Return (X, Y) of the center of cell containing provided text 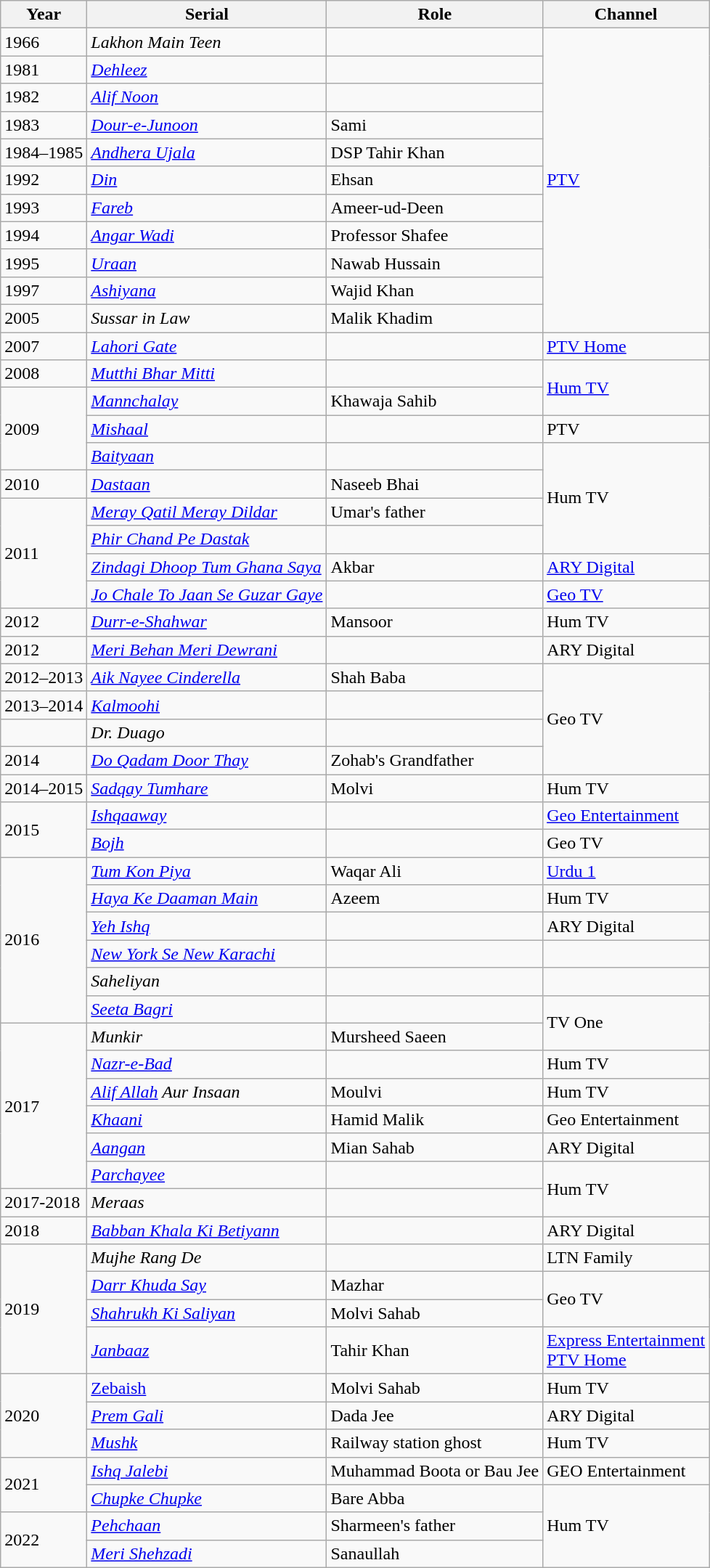
Nazr-e-Bad (207, 1064)
2011 (44, 553)
Mian Sahab (435, 1147)
Babban Khala Ki Betiyann (207, 1230)
PTV Home (626, 346)
Molvi (435, 788)
Mutthi Bhar Mitti (207, 374)
Dada Jee (435, 1416)
Professor Shafee (435, 235)
2022 (44, 1540)
2018 (44, 1230)
Zindagi Dhoop Tum Ghana Saya (207, 567)
Haya Ke Daaman Main (207, 899)
Dr. Duago (207, 732)
Mishaal (207, 429)
Aik Nayee Cinderella (207, 677)
Meraas (207, 1202)
Railway station ghost (435, 1443)
Urdu 1 (626, 871)
Wajid Khan (435, 290)
2021 (44, 1485)
2014 (44, 760)
Ishq Jalebi (207, 1471)
Do Qadam Door Thay (207, 760)
2005 (44, 318)
Sussar in Law (207, 318)
Naseeb Bhai (435, 484)
Serial (207, 15)
Ashiyana (207, 290)
DSP Tahir Khan (435, 152)
Umar's father (435, 512)
Khawaja Sahib (435, 401)
1993 (44, 208)
Mannchalay (207, 401)
Meri Shehzadi (207, 1553)
Tahir Khan (435, 1350)
Sharmeen's father (435, 1526)
Zohab's Grandfather (435, 760)
Lahori Gate (207, 346)
Prem Gali (207, 1416)
Year (44, 15)
1984–1985 (44, 152)
Zebaish (207, 1388)
1981 (44, 70)
Pehchaan (207, 1526)
Durr-e-Shahwar (207, 622)
Alif Allah Aur Insaan (207, 1092)
2012–2013 (44, 677)
1992 (44, 180)
TV One (626, 1023)
Yeh Ishq (207, 926)
Phir Chand Pe Dastak (207, 539)
Aangan (207, 1147)
Muhammad Boota or Bau Jee (435, 1471)
2020 (44, 1416)
Nawab Hussain (435, 263)
Uraan (207, 263)
Akbar (435, 567)
Alif Noon (207, 97)
GEO Entertainment (626, 1471)
Dastaan (207, 484)
Mushk (207, 1443)
Shahrukh Ki Saliyan (207, 1313)
1982 (44, 97)
Meri Behan Meri Dewrani (207, 650)
LTN Family (626, 1258)
Angar Wadi (207, 235)
Sadqay Tumhare (207, 788)
Malik Khadim (435, 318)
2017-2018 (44, 1202)
Shah Baba (435, 677)
2010 (44, 484)
Fareb (207, 208)
1995 (44, 263)
Role (435, 15)
2007 (44, 346)
2015 (44, 830)
Chupke Chupke (207, 1498)
Khaani (207, 1119)
Meray Qatil Meray Dildar (207, 512)
Moulvi (435, 1092)
Parchayee (207, 1175)
Darr Khuda Say (207, 1286)
Lakhon Main Teen (207, 42)
Saheliyan (207, 981)
2008 (44, 374)
1966 (44, 42)
Ehsan (435, 180)
New York Se New Karachi (207, 954)
Mazhar (435, 1286)
2016 (44, 940)
Dour-e-Junoon (207, 125)
Tum Kon Piya (207, 871)
Hamid Malik (435, 1119)
Channel (626, 15)
2013–2014 (44, 705)
Din (207, 180)
Munkir (207, 1037)
Mujhe Rang De (207, 1258)
1997 (44, 290)
2014–2015 (44, 788)
Bare Abba (435, 1498)
Jo Chale To Jaan Se Guzar Gaye (207, 595)
Sami (435, 125)
Janbaaz (207, 1350)
2017 (44, 1106)
Andhera Ujala (207, 152)
Ameer-ud-Deen (435, 208)
Azeem (435, 899)
Mansoor (435, 622)
2009 (44, 429)
Seeta Bagri (207, 1009)
Ishqaaway (207, 816)
1983 (44, 125)
Bojh (207, 844)
Express EntertainmentPTV Home (626, 1350)
Kalmoohi (207, 705)
Baityaan (207, 457)
1994 (44, 235)
Mursheed Saeen (435, 1037)
Sanaullah (435, 1553)
2019 (44, 1310)
Dehleez (207, 70)
Waqar Ali (435, 871)
